Identify which cell holds the provided text, then report its (X, Y) central coordinate. 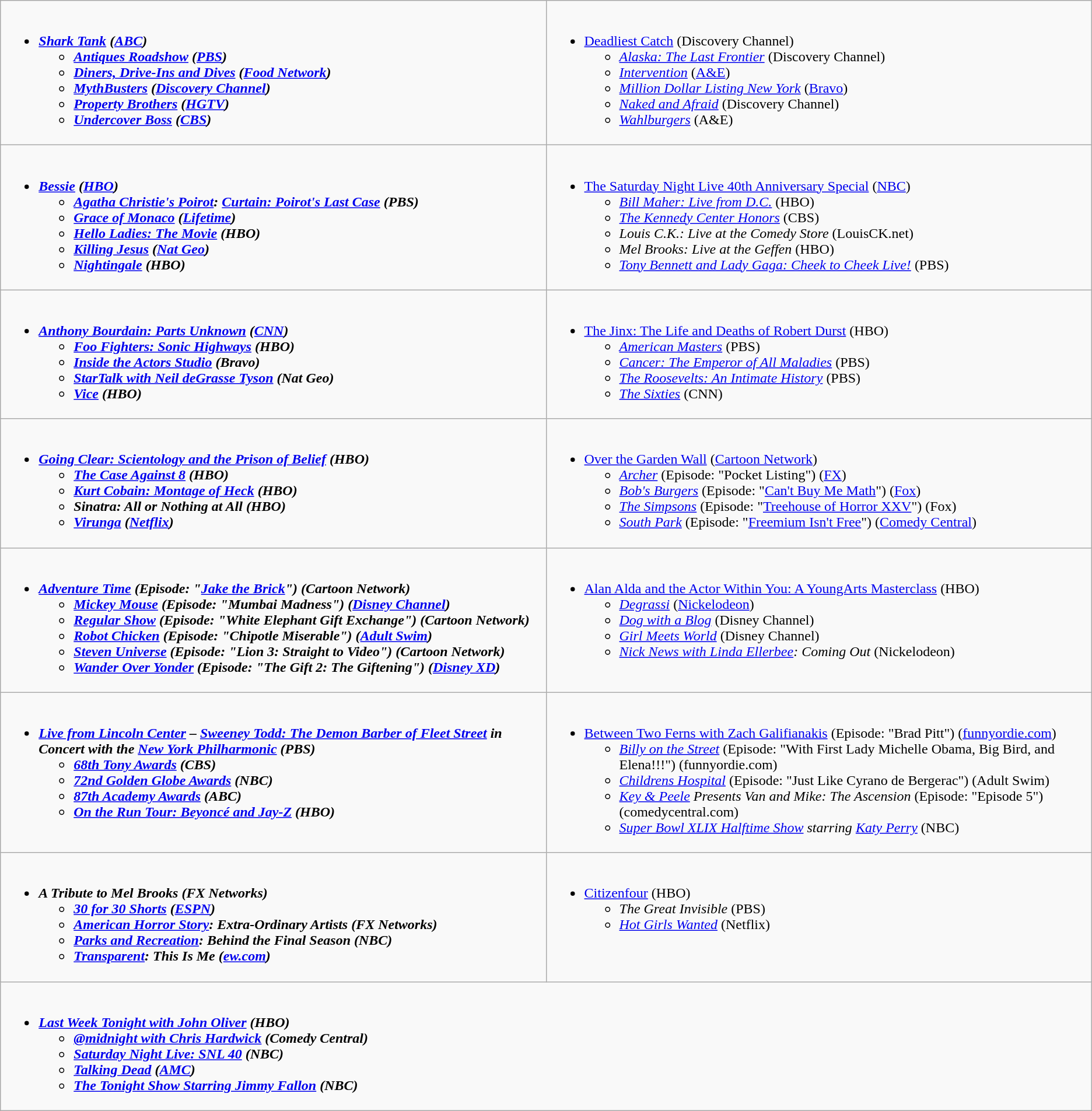
Citizenfour (HBO)The Great Invisible (PBS)Hot Girls Wanted (Netflix) (819, 917)
